Detect which cell encompasses the target text, then output its (x, y) center coordinate. 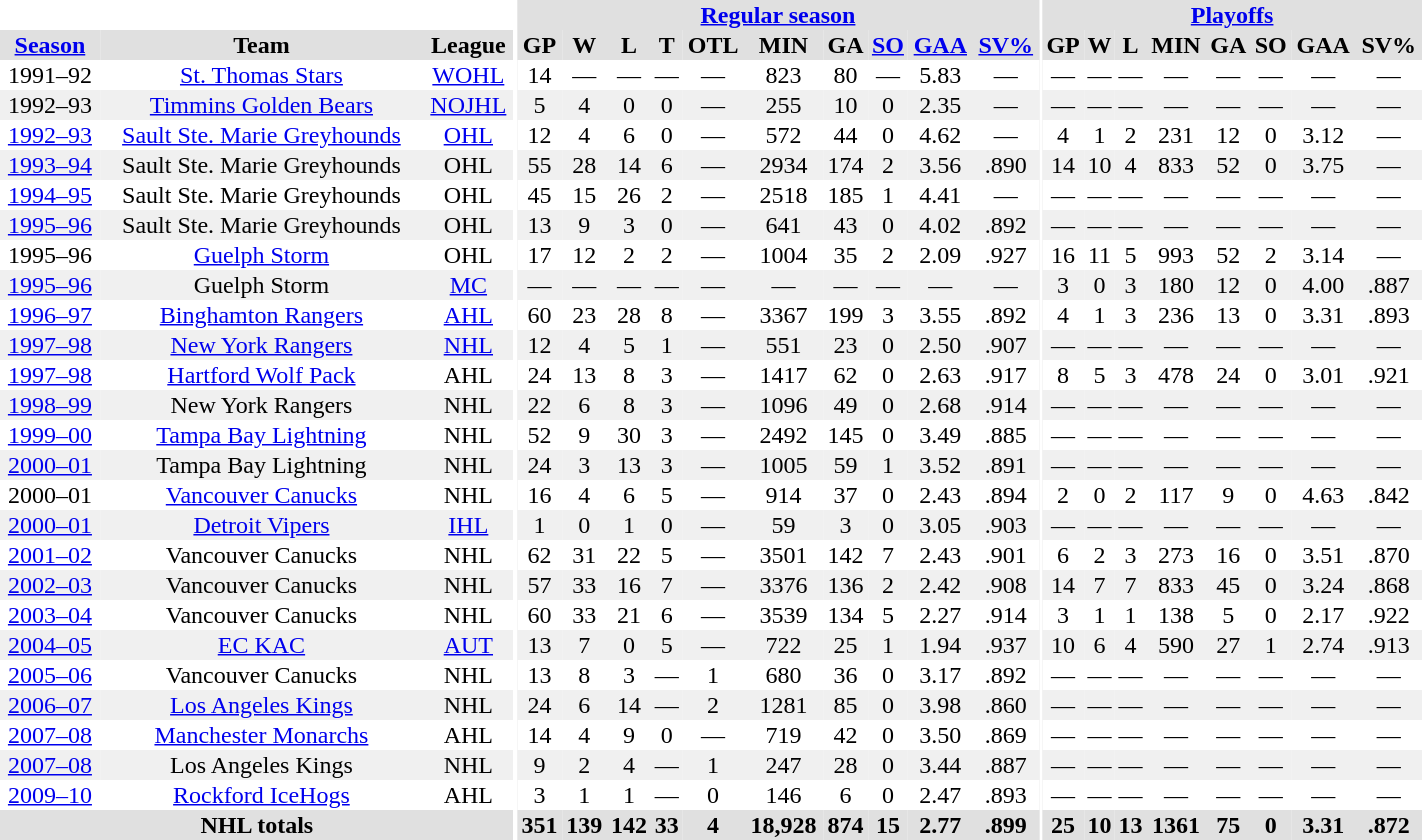
3.14 (1324, 255)
231 (1176, 135)
MC (468, 285)
3367 (784, 315)
3.56 (940, 165)
2006–07 (50, 705)
3.12 (1324, 135)
Manchester Monarchs (262, 735)
.899 (1006, 825)
2.50 (940, 345)
4.02 (940, 225)
27 (1228, 645)
.937 (1006, 645)
League (468, 45)
2009–10 (50, 795)
AUT (468, 645)
3501 (784, 555)
2.74 (1324, 645)
.907 (1006, 345)
2.17 (1324, 615)
680 (784, 675)
3376 (784, 585)
1.94 (940, 645)
138 (1176, 615)
2.47 (940, 795)
75 (1228, 825)
.927 (1006, 255)
Detroit Vipers (262, 525)
719 (784, 735)
OTL (713, 45)
2.42 (940, 585)
WOHL (468, 75)
17 (540, 255)
55 (540, 165)
.894 (1006, 495)
1994–95 (50, 195)
3.98 (940, 705)
1996–97 (50, 315)
.885 (1006, 435)
478 (1176, 375)
.913 (1389, 645)
273 (1176, 555)
3.50 (940, 735)
351 (540, 825)
42 (846, 735)
.922 (1389, 615)
180 (1176, 285)
85 (846, 705)
1991–92 (50, 75)
641 (784, 225)
3.44 (940, 765)
IHL (468, 525)
.921 (1389, 375)
Rockford IceHogs (262, 795)
914 (784, 495)
134 (846, 615)
.869 (1006, 735)
.908 (1006, 585)
43 (846, 225)
St. Thomas Stars (262, 75)
1004 (784, 255)
2.63 (940, 375)
Binghamton Rangers (262, 315)
Hartford Wolf Pack (262, 375)
255 (784, 105)
Season (50, 45)
T (666, 45)
117 (1176, 495)
1998–99 (50, 405)
Regular season (778, 15)
174 (846, 165)
2002–03 (50, 585)
.903 (1006, 525)
2.09 (940, 255)
3.24 (1324, 585)
80 (846, 75)
.890 (1006, 165)
Timmins Golden Bears (262, 105)
2004–05 (50, 645)
.917 (1006, 375)
1096 (784, 405)
2934 (784, 165)
823 (784, 75)
44 (846, 135)
3.75 (1324, 165)
.891 (1006, 465)
874 (846, 825)
2.35 (940, 105)
1005 (784, 465)
185 (846, 195)
.901 (1006, 555)
2003–04 (50, 615)
3539 (784, 615)
2492 (784, 435)
993 (1176, 255)
247 (784, 765)
722 (784, 645)
49 (846, 405)
2005–06 (50, 675)
145 (846, 435)
2.27 (940, 615)
36 (846, 675)
1993–94 (50, 165)
2518 (784, 195)
.868 (1389, 585)
.860 (1006, 705)
236 (1176, 315)
37 (846, 495)
.842 (1389, 495)
2.77 (940, 825)
3.01 (1324, 375)
3.52 (940, 465)
4.63 (1324, 495)
199 (846, 315)
31 (584, 555)
139 (584, 825)
3.55 (940, 315)
2.68 (940, 405)
1417 (784, 375)
57 (540, 585)
1281 (784, 705)
1999–00 (50, 435)
35 (846, 255)
2001–02 (50, 555)
4.62 (940, 135)
3.05 (940, 525)
11 (1100, 255)
3.49 (940, 435)
551 (784, 345)
3.51 (1324, 555)
18,928 (784, 825)
146 (784, 795)
.870 (1389, 555)
Team (262, 45)
4.41 (940, 195)
26 (630, 195)
30 (630, 435)
590 (1176, 645)
136 (846, 585)
NOJHL (468, 105)
.872 (1389, 825)
1361 (1176, 825)
Playoffs (1232, 15)
NHL totals (257, 825)
5.83 (940, 75)
4.00 (1324, 285)
3.17 (940, 675)
EC KAC (262, 645)
21 (630, 615)
572 (784, 135)
